Search for the cell housing the specified text and yield its [x, y] center coordinate. 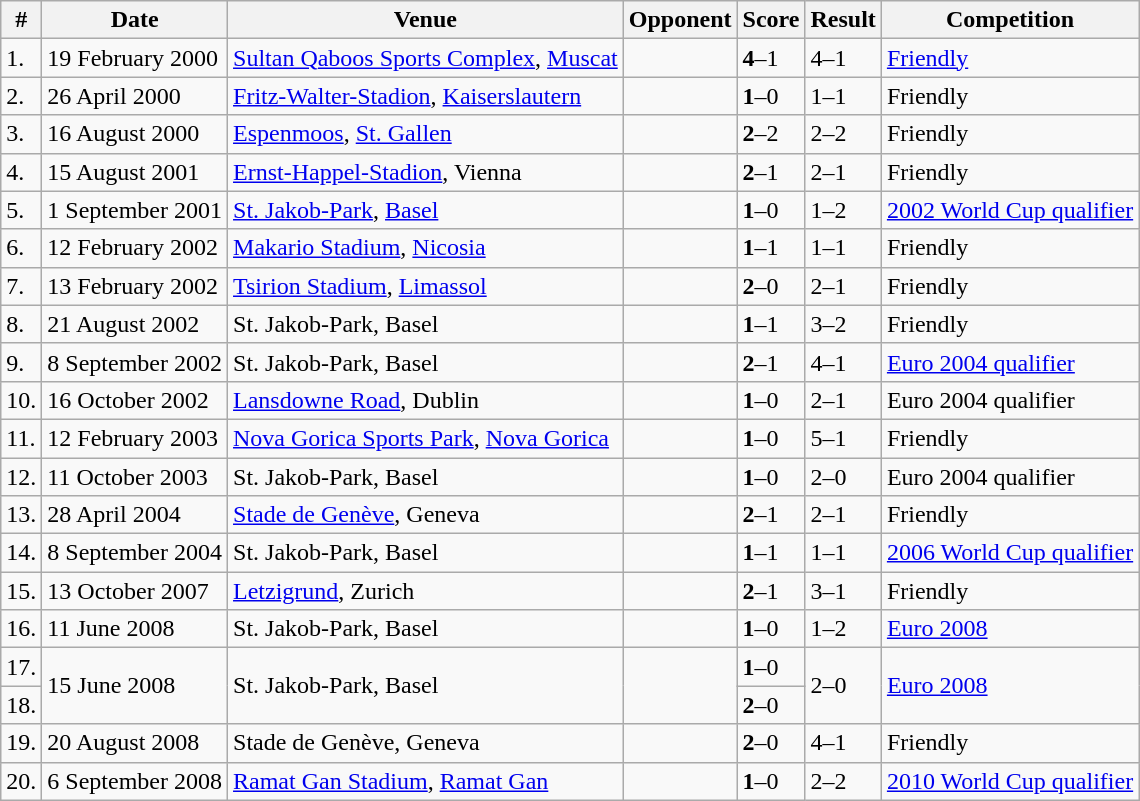
1. [22, 58]
Ernst-Happel-Stadion, Vienna [426, 172]
6. [22, 248]
21 August 2002 [135, 324]
10. [22, 400]
8 September 2004 [135, 553]
3–1 [843, 591]
5–1 [843, 438]
2010 World Cup qualifier [1010, 781]
2. [22, 96]
13 February 2002 [135, 286]
11. [22, 438]
Score [771, 20]
28 April 2004 [135, 515]
18. [22, 705]
Fritz-Walter-Stadion, Kaiserslautern [426, 96]
19. [22, 743]
11 June 2008 [135, 629]
19 February 2000 [135, 58]
Venue [426, 20]
Espenmoos, St. Gallen [426, 134]
26 April 2000 [135, 96]
15. [22, 591]
3–2 [843, 324]
15 August 2001 [135, 172]
20. [22, 781]
Tsirion Stadium, Limassol [426, 286]
12. [22, 477]
20 August 2008 [135, 743]
Sultan Qaboos Sports Complex, Muscat [426, 58]
Result [843, 20]
Nova Gorica Sports Park, Nova Gorica [426, 438]
16. [22, 629]
2002 World Cup qualifier [1010, 210]
3. [22, 134]
Lansdowne Road, Dublin [426, 400]
Opponent [680, 20]
2006 World Cup qualifier [1010, 553]
8 September 2002 [135, 362]
12 February 2002 [135, 248]
Ramat Gan Stadium, Ramat Gan [426, 781]
13. [22, 515]
5. [22, 210]
11 October 2003 [135, 477]
12 February 2003 [135, 438]
16 October 2002 [135, 400]
8. [22, 324]
4. [22, 172]
9. [22, 362]
Competition [1010, 20]
13 October 2007 [135, 591]
6 September 2008 [135, 781]
17. [22, 667]
Date [135, 20]
16 August 2000 [135, 134]
14. [22, 553]
# [22, 20]
15 June 2008 [135, 686]
7. [22, 286]
Letzigrund, Zurich [426, 591]
Makario Stadium, Nicosia [426, 248]
1 September 2001 [135, 210]
